Extract the (x, y) coordinate from the center of the cell holding the provided text.  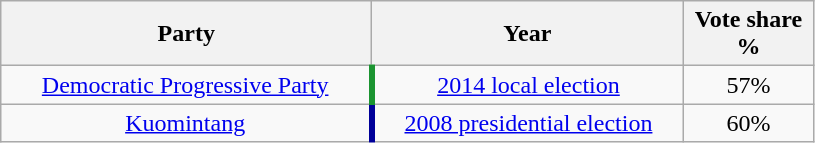
Democratic Progressive Party (186, 85)
57% (748, 85)
Year (528, 34)
60% (748, 123)
Party (186, 34)
Kuomintang (186, 123)
2014 local election (528, 85)
2008 presidential election (528, 123)
Vote share % (748, 34)
